Output the [X, Y] coordinate of the center of the cell containing the given text.  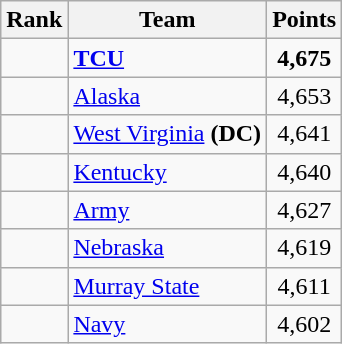
Army [168, 210]
Nebraska [168, 248]
4,653 [304, 96]
4,640 [304, 172]
4,611 [304, 286]
Kentucky [168, 172]
Murray State [168, 286]
West Virginia (DC) [168, 134]
Navy [168, 324]
4,675 [304, 58]
4,602 [304, 324]
4,641 [304, 134]
Points [304, 20]
4,627 [304, 210]
TCU [168, 58]
Alaska [168, 96]
Team [168, 20]
4,619 [304, 248]
Rank [34, 20]
